Pinpoint the cell where the given text exists, returning its [X, Y] midpoint coordinate. 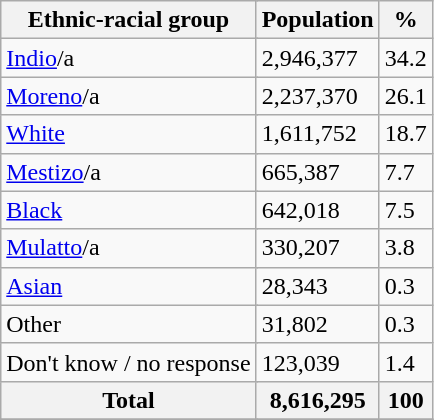
123,039 [318, 362]
Total [128, 400]
2,237,370 [318, 96]
34.2 [406, 58]
31,802 [318, 324]
3.8 [406, 248]
7.7 [406, 172]
% [406, 20]
1,611,752 [318, 134]
1.4 [406, 362]
18.7 [406, 134]
642,018 [318, 210]
100 [406, 400]
2,946,377 [318, 58]
Indio/a [128, 58]
Don't know / no response [128, 362]
Population [318, 20]
7.5 [406, 210]
White [128, 134]
Ethnic-racial group [128, 20]
Asian [128, 286]
Mestizo/a [128, 172]
8,616,295 [318, 400]
Black [128, 210]
330,207 [318, 248]
Moreno/a [128, 96]
Other [128, 324]
28,343 [318, 286]
665,387 [318, 172]
Mulatto/a [128, 248]
26.1 [406, 96]
